From the cell containing the given text, extract its center point as [x, y] coordinate. 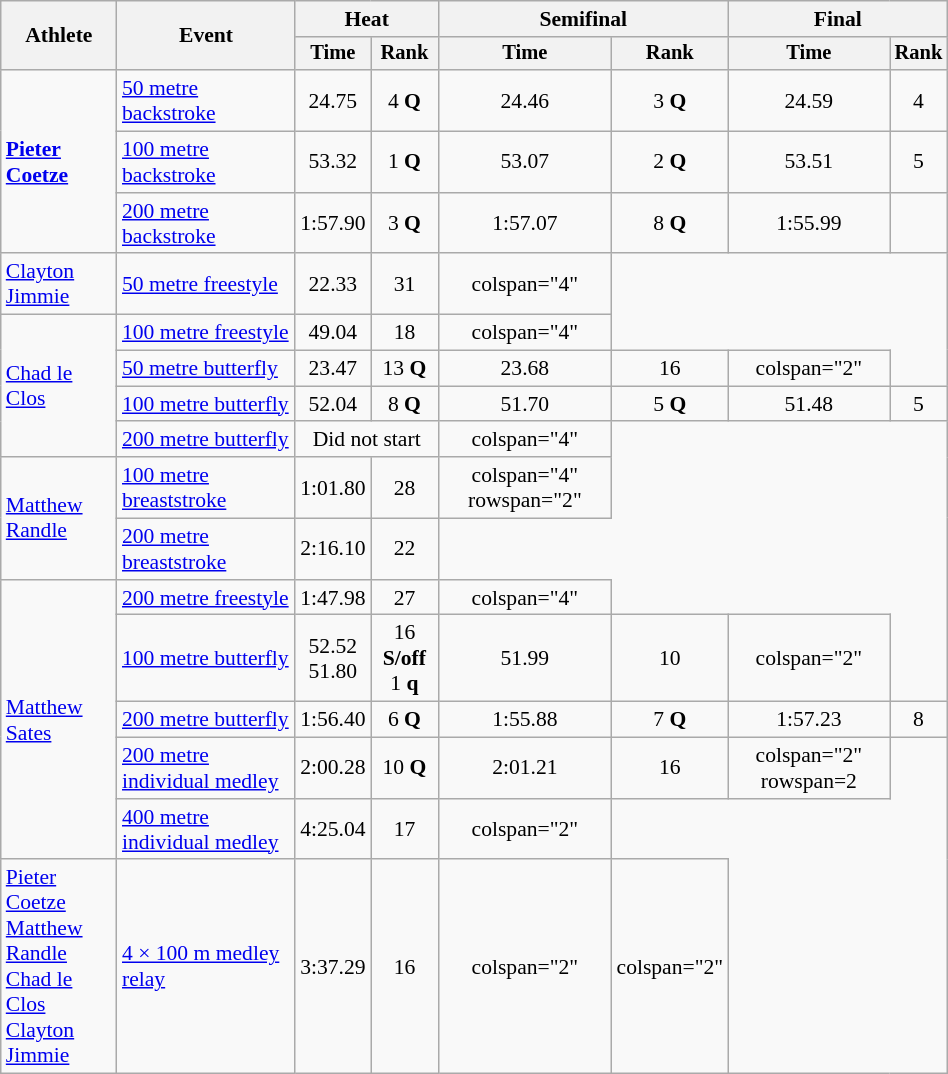
100 metre freestyle [206, 333]
1:47.98 [332, 598]
3:37.29 [332, 967]
1:56.40 [332, 720]
51.99 [524, 658]
colspan="4" rowspan="2" [524, 488]
Did not start [366, 440]
22 [405, 550]
24.59 [808, 100]
Final [838, 19]
4 Q [405, 100]
200 metre backstroke [206, 224]
colspan="2" rowspan=2 [808, 768]
4:25.04 [332, 830]
10 Q [405, 768]
Matthew Sates [59, 720]
17 [405, 830]
2:00.28 [332, 768]
31 [405, 284]
7 Q [670, 720]
51.48 [808, 404]
Athlete [59, 36]
50 metre butterfly [206, 369]
Event [206, 36]
4 × 100 m medley relay [206, 967]
18 [405, 333]
400 metre individual medley [206, 830]
53.32 [332, 162]
52.04 [332, 404]
6 Q [405, 720]
100 metre breaststroke [206, 488]
Pieter Coetze [59, 162]
Heat [366, 19]
2:16.10 [332, 550]
22.33 [332, 284]
8 [919, 720]
5 Q [670, 404]
28 [405, 488]
200 metre breaststroke [206, 550]
1:57.07 [524, 224]
100 metre backstroke [206, 162]
1 Q [405, 162]
27 [405, 598]
1:57.23 [808, 720]
50 metre backstroke [206, 100]
Clayton Jimmie [59, 284]
4 [919, 100]
1:55.88 [524, 720]
200 metre individual medley [206, 768]
50 metre freestyle [206, 284]
1:57.90 [332, 224]
23.47 [332, 369]
200 metre freestyle [206, 598]
1:55.99 [808, 224]
49.04 [332, 333]
Chad le Clos [59, 386]
53.07 [524, 162]
2:01.21 [524, 768]
Semifinal [583, 19]
23.68 [524, 369]
Pieter Coetze Matthew Randle Chad le Clos Clayton Jimmie [59, 967]
13 Q [405, 369]
24.46 [524, 100]
53.51 [808, 162]
16 S/off1 q [405, 658]
52.5251.80 [332, 658]
24.75 [332, 100]
10 [670, 658]
1:01.80 [332, 488]
2 Q [670, 162]
Matthew Randle [59, 518]
51.70 [524, 404]
